Capture the cell that displays the provided text and extract its [X, Y] central coordinate. 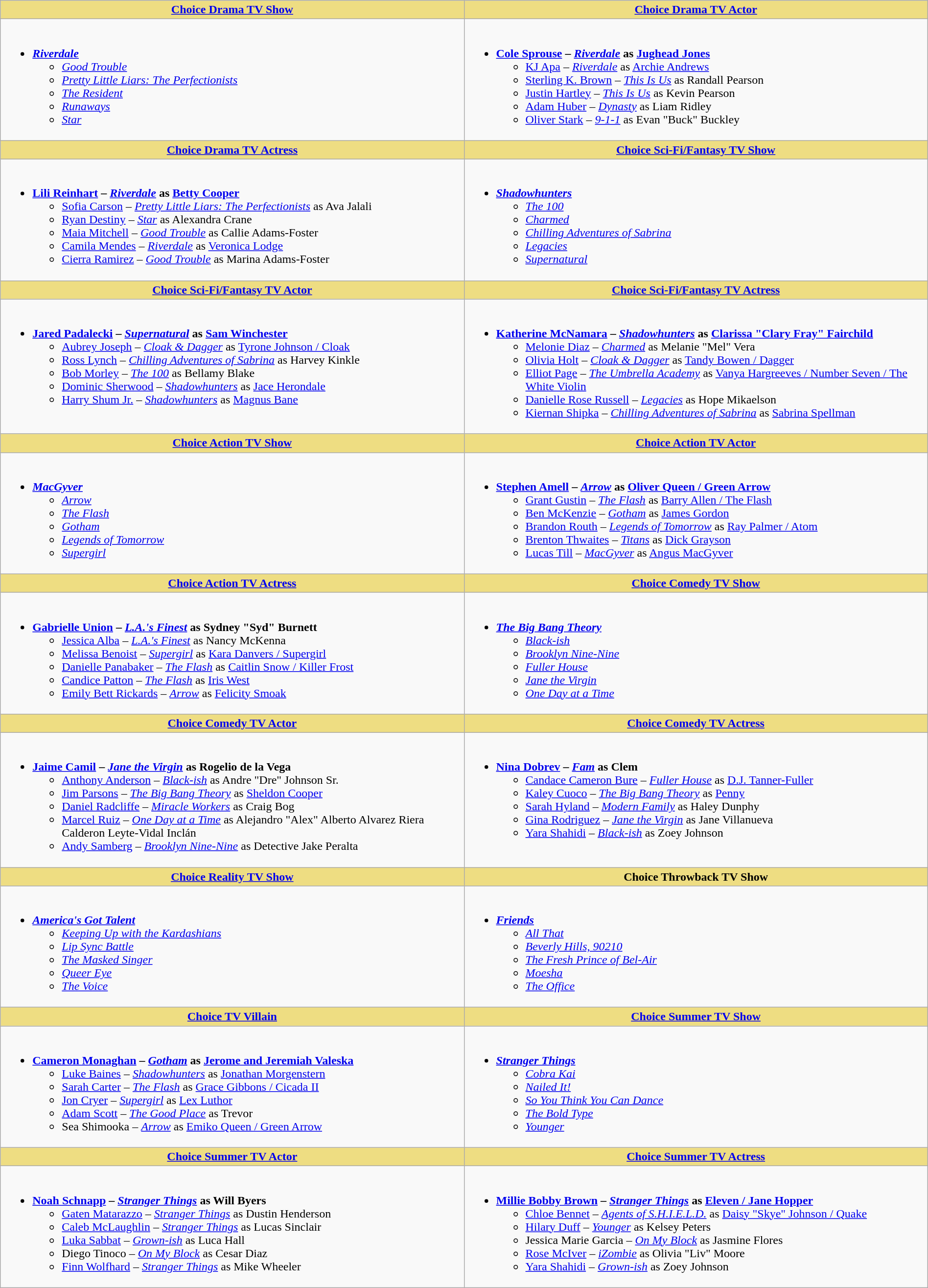
Choice TV Villain [232, 1017]
Choice Summer TV Actress [696, 1157]
Choice Summer TV Actor [232, 1157]
Choice Throwback TV Show [696, 877]
RiverdaleGood TroublePretty Little Liars: The PerfectionistsThe ResidentRunawaysStar [232, 80]
Choice Drama TV Actress [232, 150]
Choice Comedy TV Show [696, 583]
Choice Sci-Fi/Fantasy TV Actor [232, 290]
MacGyverArrowThe FlashGothamLegends of TomorrowSupergirl [232, 513]
Choice Action TV Show [232, 443]
Choice Sci-Fi/Fantasy TV Actress [696, 290]
Choice Action TV Actor [696, 443]
Choice Comedy TV Actress [696, 723]
Choice Summer TV Show [696, 1017]
America's Got TalentKeeping Up with the KardashiansLip Sync BattleThe Masked SingerQueer EyeThe Voice [232, 947]
FriendsAll ThatBeverly Hills, 90210The Fresh Prince of Bel-AirMoeshaThe Office [696, 947]
Choice Drama TV Show [232, 10]
Choice Reality TV Show [232, 877]
Stranger ThingsCobra KaiNailed It!So You Think You Can DanceThe Bold TypeYounger [696, 1087]
Choice Sci-Fi/Fantasy TV Show [696, 150]
Choice Drama TV Actor [696, 10]
Choice Comedy TV Actor [232, 723]
Choice Action TV Actress [232, 583]
The Big Bang TheoryBlack-ishBrooklyn Nine-NineFuller HouseJane the VirginOne Day at a Time [696, 653]
ShadowhuntersThe 100CharmedChilling Adventures of SabrinaLegaciesSupernatural [696, 220]
